Capture the cell that displays the provided text and extract its (x, y) central coordinate. 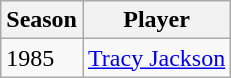
Tracy Jackson (156, 58)
1985 (42, 58)
Player (156, 20)
Season (42, 20)
